Identify which cell holds the provided text, then report its [X, Y] central coordinate. 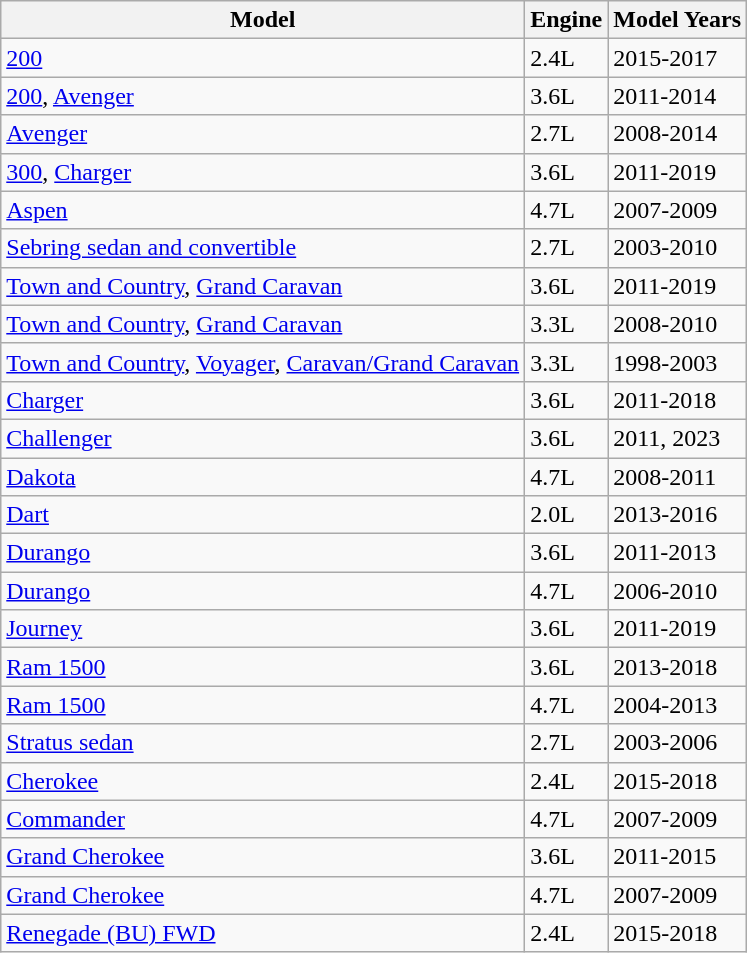
2011, 2023 [678, 438]
2015-2017 [678, 58]
200 [263, 58]
200, Avenger [263, 96]
300, Charger [263, 172]
Journey [263, 629]
Commander [263, 819]
1998-2003 [678, 362]
2011-2014 [678, 96]
2006-2010 [678, 591]
Challenger [263, 438]
2011-2015 [678, 857]
Avenger [263, 134]
2008-2011 [678, 477]
2003-2006 [678, 743]
Stratus sedan [263, 743]
Town and Country, Voyager, Caravan/Grand Caravan [263, 362]
2013-2016 [678, 515]
Charger [263, 400]
2.0L [566, 515]
Aspen [263, 210]
2011-2013 [678, 553]
2008-2014 [678, 134]
2013-2018 [678, 667]
2008-2010 [678, 324]
2011-2018 [678, 400]
Model Years [678, 20]
Engine [566, 20]
Dart [263, 515]
Cherokee [263, 781]
2004-2013 [678, 705]
2003-2010 [678, 248]
Dakota [263, 477]
Sebring sedan and convertible [263, 248]
Model [263, 20]
Renegade (BU) FWD [263, 933]
